Output the (X, Y) coordinate of the center of the cell containing the given text.  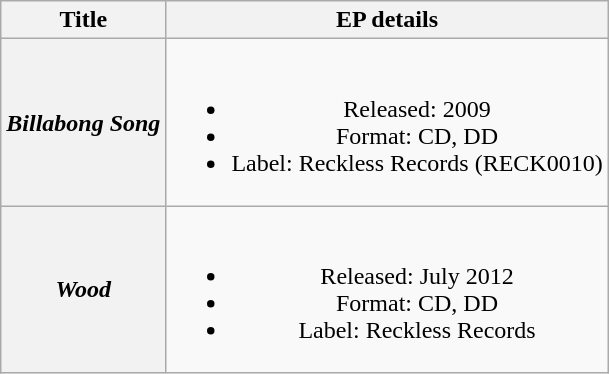
Billabong Song (84, 122)
Title (84, 20)
Wood (84, 290)
EP details (387, 20)
Released: July 2012Format: CD, DDLabel: Reckless Records (387, 290)
Released: 2009Format: CD, DDLabel: Reckless Records (RECK0010) (387, 122)
